Return (x, y) of the center of cell containing provided text 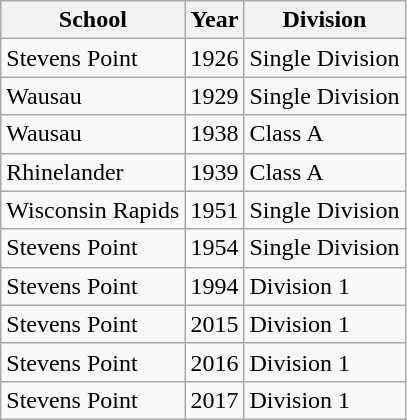
1938 (214, 134)
2017 (214, 400)
Division (324, 20)
School (93, 20)
1951 (214, 210)
Rhinelander (93, 172)
2016 (214, 362)
1929 (214, 96)
1926 (214, 58)
1954 (214, 248)
Year (214, 20)
1994 (214, 286)
2015 (214, 324)
1939 (214, 172)
Wisconsin Rapids (93, 210)
